Identify which cell holds the provided text, then report its (x, y) central coordinate. 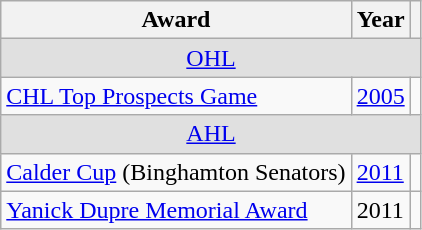
AHL (211, 134)
Year (380, 20)
2005 (380, 96)
Calder Cup (Binghamton Senators) (176, 172)
Yanick Dupre Memorial Award (176, 210)
OHL (211, 58)
Award (176, 20)
CHL Top Prospects Game (176, 96)
